Return the [x, y] coordinate for the center point of the cell that contains the specified text.  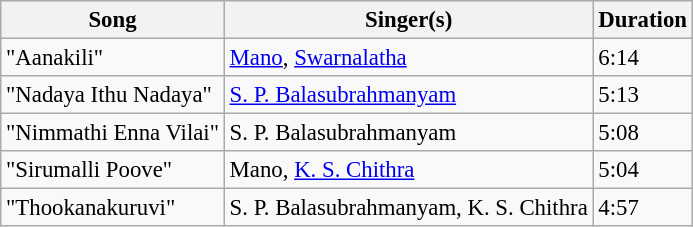
5:13 [642, 95]
"Thookanakuruvi" [113, 208]
"Aanakili" [113, 58]
"Sirumalli Poove" [113, 170]
Singer(s) [408, 20]
6:14 [642, 58]
S. P. Balasubrahmanyam, K. S. Chithra [408, 208]
Mano, K. S. Chithra [408, 170]
"Nadaya Ithu Nadaya" [113, 95]
Song [113, 20]
Mano, Swarnalatha [408, 58]
"Nimmathi Enna Vilai" [113, 133]
4:57 [642, 208]
5:04 [642, 170]
Duration [642, 20]
5:08 [642, 133]
